Pinpoint the cell where the given text exists, returning its [X, Y] midpoint coordinate. 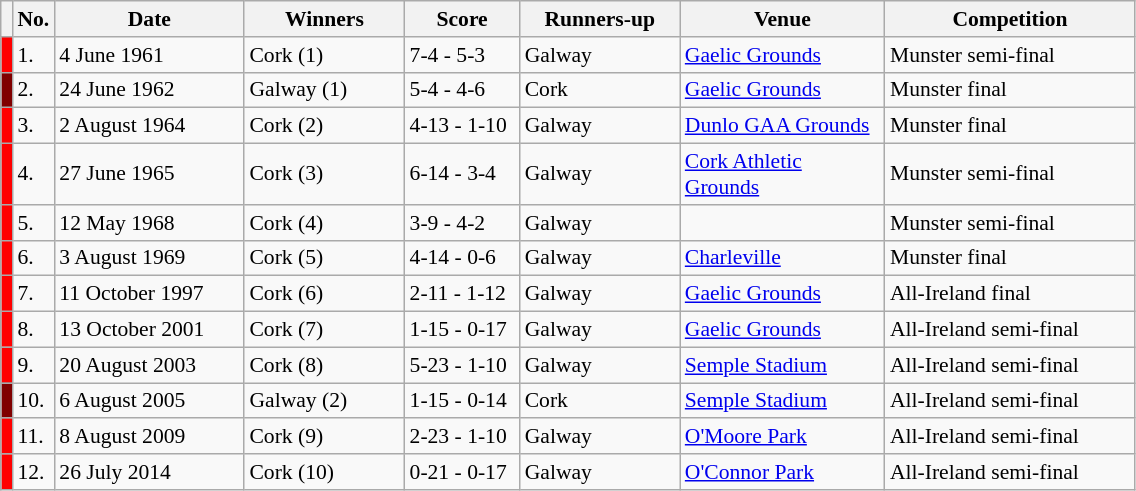
All-Ireland final [1010, 294]
Cork Athletic Grounds [782, 174]
7. [33, 294]
Dunlo GAA Grounds [782, 126]
3-9 - 4-2 [462, 223]
3. [33, 126]
26 July 2014 [149, 472]
12 May 1968 [149, 223]
27 June 1965 [149, 174]
Charleville [782, 258]
Galway (1) [324, 90]
Cork (2) [324, 126]
6-14 - 3-4 [462, 174]
Score [462, 19]
10. [33, 401]
4 June 1961 [149, 55]
2. [33, 90]
Cork (3) [324, 174]
3 August 1969 [149, 258]
4-13 - 1-10 [462, 126]
5-4 - 4-6 [462, 90]
13 October 2001 [149, 330]
Cork (5) [324, 258]
Venue [782, 19]
1. [33, 55]
0-21 - 0-17 [462, 472]
Winners [324, 19]
O'Connor Park [782, 472]
Galway (2) [324, 401]
No. [33, 19]
Cork (10) [324, 472]
1-15 - 0-17 [462, 330]
8. [33, 330]
Runners-up [600, 19]
4. [33, 174]
9. [33, 365]
5-23 - 1-10 [462, 365]
20 August 2003 [149, 365]
Competition [1010, 19]
Cork (9) [324, 437]
6. [33, 258]
Cork (4) [324, 223]
8 August 2009 [149, 437]
2-23 - 1-10 [462, 437]
Date [149, 19]
2 August 1964 [149, 126]
6 August 2005 [149, 401]
2-11 - 1-12 [462, 294]
4-14 - 0-6 [462, 258]
7-4 - 5-3 [462, 55]
Cork (1) [324, 55]
1-15 - 0-14 [462, 401]
12. [33, 472]
Cork (7) [324, 330]
Cork (8) [324, 365]
O'Moore Park [782, 437]
5. [33, 223]
24 June 1962 [149, 90]
11. [33, 437]
Cork (6) [324, 294]
11 October 1997 [149, 294]
